Scan for the cell matching the given text and deliver its (x, y) coordinate at center. 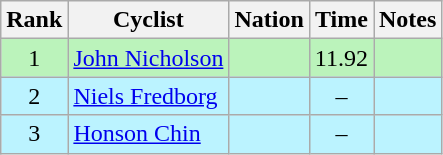
John Nicholson (148, 58)
11.92 (341, 58)
Time (341, 20)
Notes (408, 20)
Rank (34, 20)
1 (34, 58)
Nation (269, 20)
2 (34, 96)
Honson Chin (148, 134)
Niels Fredborg (148, 96)
3 (34, 134)
Cyclist (148, 20)
